From the cell containing the given text, extract its center point as (X, Y) coordinate. 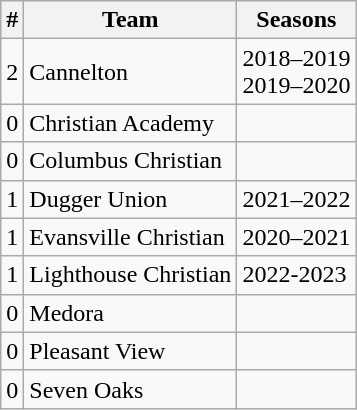
2018–20192019–2020 (296, 72)
# (12, 20)
Evansville Christian (130, 237)
Medora (130, 313)
2021–2022 (296, 199)
Cannelton (130, 72)
Pleasant View (130, 351)
2022-2023 (296, 275)
2 (12, 72)
Lighthouse Christian (130, 275)
Christian Academy (130, 123)
Dugger Union (130, 199)
Columbus Christian (130, 161)
2020–2021 (296, 237)
Seasons (296, 20)
Seven Oaks (130, 389)
Team (130, 20)
